Detect which cell encompasses the target text, then output its [x, y] center coordinate. 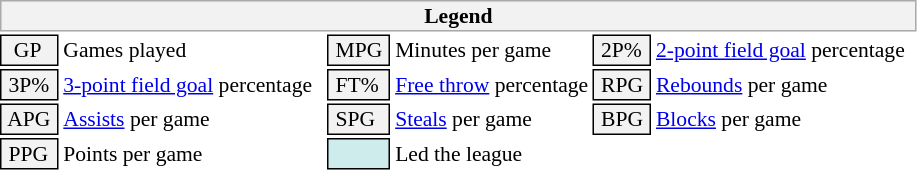
2-point field goal percentage [785, 50]
Steals per game [492, 120]
BPG [622, 120]
MPG [359, 50]
Led the league [492, 154]
Free throw percentage [492, 85]
3-point field goal percentage [193, 85]
Blocks per game [785, 120]
FT% [359, 85]
SPG [359, 120]
Minutes per game [492, 50]
Legend [458, 16]
3P% [30, 85]
Assists per game [193, 120]
Games played [193, 50]
GP [30, 50]
PPG [30, 154]
2P% [622, 50]
Points per game [193, 154]
APG [30, 120]
RPG [622, 85]
Rebounds per game [785, 85]
